Pinpoint the cell where the given text exists, returning its (X, Y) midpoint coordinate. 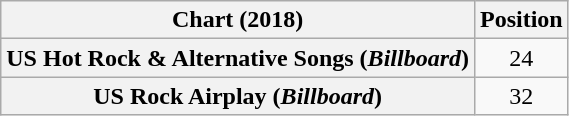
US Rock Airplay (Billboard) (238, 96)
32 (521, 96)
Chart (2018) (238, 20)
Position (521, 20)
24 (521, 58)
US Hot Rock & Alternative Songs (Billboard) (238, 58)
